Capture the cell that displays the provided text and extract its [X, Y] central coordinate. 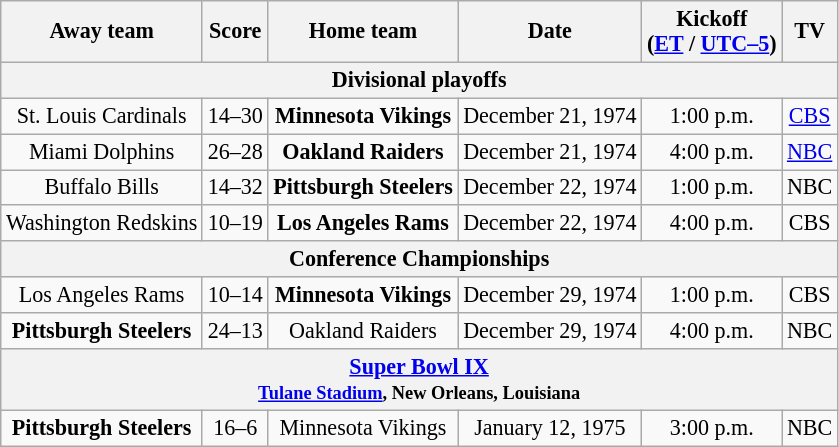
St. Louis Cardinals [102, 116]
10–19 [235, 223]
Conference Championships [420, 259]
Home team [363, 30]
TV [810, 30]
Washington Redskins [102, 223]
Away team [102, 30]
14–32 [235, 187]
26–28 [235, 151]
Date [550, 30]
Miami Dolphins [102, 151]
3:00 p.m. [712, 428]
24–13 [235, 330]
Kickoff(ET / UTC–5) [712, 30]
14–30 [235, 116]
Score [235, 30]
Super Bowl IXTulane Stadium, New Orleans, Louisiana [420, 378]
16–6 [235, 428]
10–14 [235, 295]
January 12, 1975 [550, 428]
Buffalo Bills [102, 187]
Divisional playoffs [420, 80]
